Pinpoint the cell where the given text exists, returning its [x, y] midpoint coordinate. 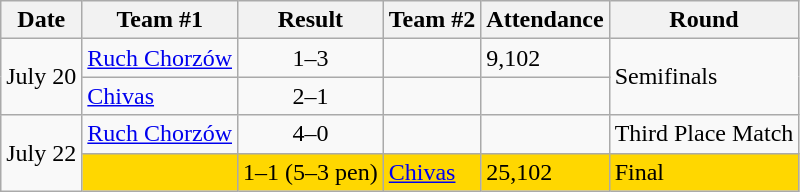
Round [704, 20]
25,102 [545, 172]
2–1 [311, 96]
Result [311, 20]
July 20 [42, 77]
1–1 (5–3 pen) [311, 172]
9,102 [545, 58]
July 22 [42, 153]
Team #2 [432, 20]
Third Place Match [704, 134]
Team #1 [160, 20]
4–0 [311, 134]
Semifinals [704, 77]
Final [704, 172]
Attendance [545, 20]
Date [42, 20]
1–3 [311, 58]
